Output the [x, y] coordinate of the center of the cell containing the given text.  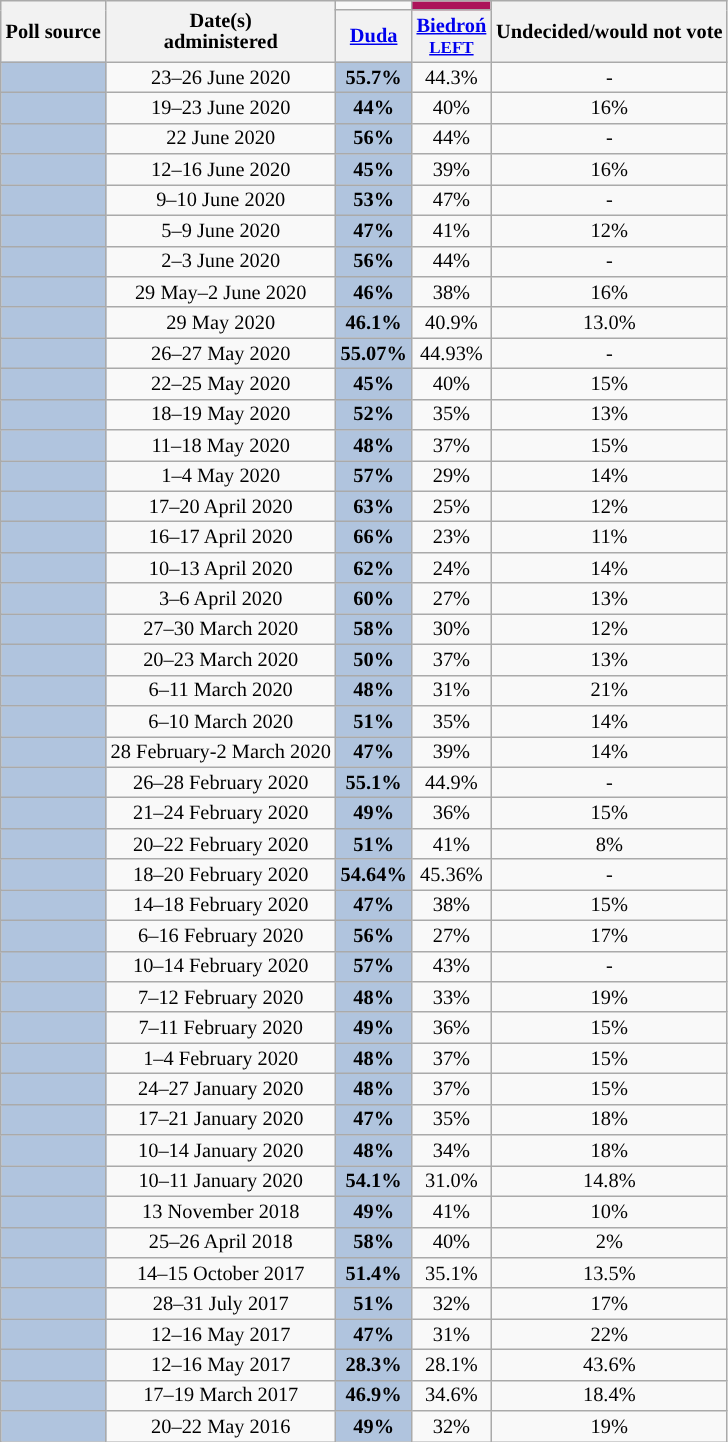
20–22 May 2016 [221, 1426]
18–19 May 2020 [221, 414]
43.6% [609, 1364]
28 February-2 March 2020 [221, 752]
11–18 May 2020 [221, 446]
44.9% [452, 782]
29 May 2020 [221, 322]
17–20 April 2020 [221, 506]
34% [452, 1150]
Date(s)administered [221, 30]
66% [374, 538]
35.1% [452, 1272]
63% [374, 506]
13 November 2018 [221, 1212]
27–30 March 2020 [221, 628]
17–19 March 2017 [221, 1396]
10–14 January 2020 [221, 1150]
6–11 March 2020 [221, 690]
26–27 May 2020 [221, 354]
55.7% [374, 78]
3–6 April 2020 [221, 598]
34.6% [452, 1396]
7–11 February 2020 [221, 1028]
33% [452, 996]
62% [374, 568]
25% [452, 506]
7–12 February 2020 [221, 996]
BiedrońLEFT [452, 36]
24–27 January 2020 [221, 1088]
55.1% [374, 782]
54.64% [374, 874]
44.93% [452, 354]
50% [374, 660]
22–25 May 2020 [221, 384]
46.9% [374, 1396]
14–18 February 2020 [221, 904]
20–23 March 2020 [221, 660]
6–16 February 2020 [221, 936]
10% [609, 1212]
25–26 April 2018 [221, 1242]
29% [452, 476]
31.0% [452, 1180]
1–4 February 2020 [221, 1058]
1–4 May 2020 [221, 476]
21% [609, 690]
24% [452, 568]
6–10 March 2020 [221, 720]
45.36% [452, 874]
40.9% [452, 322]
10–13 April 2020 [221, 568]
17–21 January 2020 [221, 1120]
13.0% [609, 322]
13.5% [609, 1272]
22 June 2020 [221, 138]
54.1% [374, 1180]
21–24 February 2020 [221, 812]
55.07% [374, 354]
28.1% [452, 1364]
19–23 June 2020 [221, 108]
14–15 October 2017 [221, 1272]
2% [609, 1242]
53% [374, 200]
46.1% [374, 322]
23% [452, 538]
51.4% [374, 1272]
10–11 January 2020 [221, 1180]
16–17 April 2020 [221, 538]
60% [374, 598]
Undecided/would not vote [609, 30]
26–28 February 2020 [221, 782]
46% [374, 292]
11% [609, 538]
44.3% [452, 78]
29 May–2 June 2020 [221, 292]
43% [452, 966]
28–31 July 2017 [221, 1304]
8% [609, 844]
18.4% [609, 1396]
52% [374, 414]
Duda [374, 36]
28.3% [374, 1364]
14.8% [609, 1180]
Poll source [54, 30]
22% [609, 1334]
20–22 February 2020 [221, 844]
23–26 June 2020 [221, 78]
30% [452, 628]
2–3 June 2020 [221, 262]
10–14 February 2020 [221, 966]
9–10 June 2020 [221, 200]
18–20 February 2020 [221, 874]
5–9 June 2020 [221, 230]
12–16 June 2020 [221, 170]
